Return the [x, y] coordinate for the center point of the cell that contains the specified text.  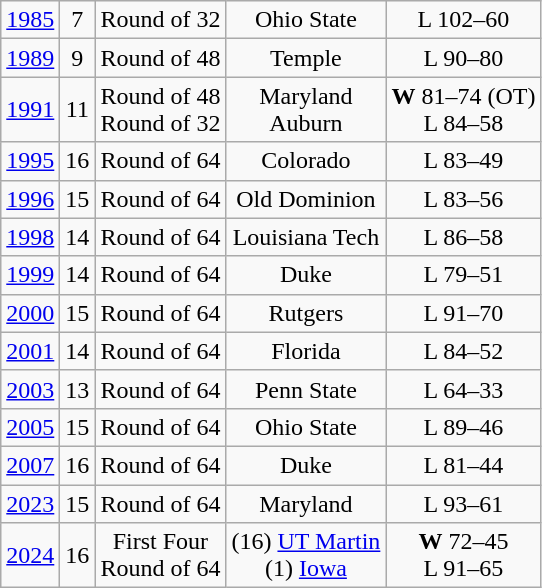
Old Dominion [306, 199]
1999 [30, 275]
1991 [30, 110]
(16) UT Martin(1) Iowa [306, 556]
MarylandAuburn [306, 110]
L 86–58 [464, 237]
2001 [30, 351]
9 [78, 58]
1998 [30, 237]
L 93–61 [464, 503]
2000 [30, 313]
L 79–51 [464, 275]
Penn State [306, 389]
2024 [30, 556]
1985 [30, 20]
7 [78, 20]
Round of 48 [160, 58]
L 84–52 [464, 351]
13 [78, 389]
L 64–33 [464, 389]
Florida [306, 351]
Round of 32 [160, 20]
11 [78, 110]
L 102–60 [464, 20]
Temple [306, 58]
2023 [30, 503]
1995 [30, 161]
2003 [30, 389]
L 90–80 [464, 58]
Rutgers [306, 313]
Round of 48Round of 32 [160, 110]
Maryland [306, 503]
2007 [30, 465]
Louisiana Tech [306, 237]
L 89–46 [464, 427]
1996 [30, 199]
2005 [30, 427]
L 83–49 [464, 161]
L 83–56 [464, 199]
Colorado [306, 161]
W 72–45L 91–65 [464, 556]
First FourRound of 64 [160, 556]
L 91–70 [464, 313]
1989 [30, 58]
L 81–44 [464, 465]
W 81–74 (OT)L 84–58 [464, 110]
